Detect which cell encompasses the target text, then output its [x, y] center coordinate. 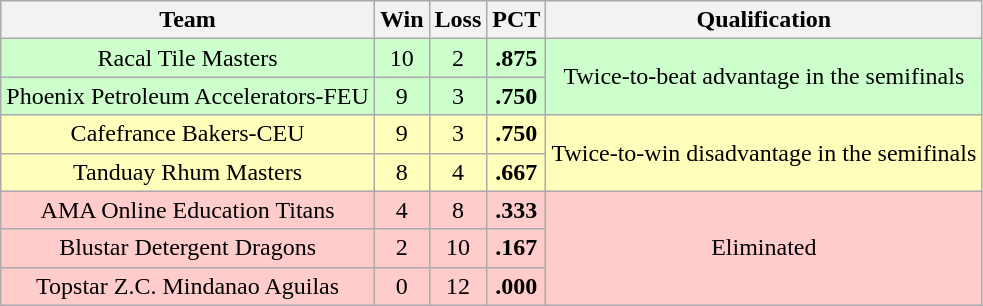
Blustar Detergent Dragons [188, 248]
12 [458, 286]
.667 [516, 172]
Qualification [764, 20]
0 [402, 286]
Twice-to-win disadvantage in the semifinals [764, 153]
Loss [458, 20]
Cafefrance Bakers-CEU [188, 134]
PCT [516, 20]
AMA Online Education Titans [188, 210]
.000 [516, 286]
.333 [516, 210]
Racal Tile Masters [188, 58]
Win [402, 20]
Phoenix Petroleum Accelerators-FEU [188, 96]
Topstar Z.C. Mindanao Aguilas [188, 286]
Eliminated [764, 248]
.167 [516, 248]
Twice-to-beat advantage in the semifinals [764, 77]
.875 [516, 58]
Team [188, 20]
Tanduay Rhum Masters [188, 172]
